Find where the given text appears and provide that cell's center as [x, y] coordinate. 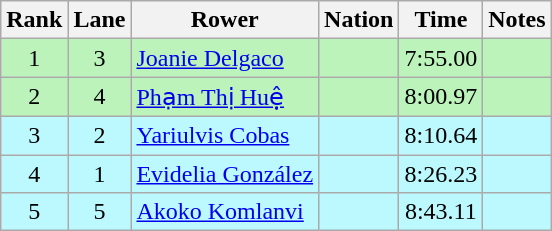
8:43.11 [441, 212]
Nation [359, 20]
8:00.97 [441, 97]
7:55.00 [441, 58]
Lane [100, 20]
Time [441, 20]
Rank [34, 20]
8:26.23 [441, 173]
Notes [517, 20]
8:10.64 [441, 135]
Yariulvis Cobas [225, 135]
Joanie Delgaco [225, 58]
Evidelia González [225, 173]
Akoko Komlanvi [225, 212]
Phạm Thị Huệ [225, 97]
Rower [225, 20]
